Output the (X, Y) coordinate of the center of the cell containing the given text.  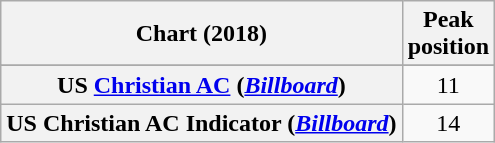
US Christian AC (Billboard) (202, 85)
Peak position (448, 34)
US Christian AC Indicator (Billboard) (202, 123)
Chart (2018) (202, 34)
11 (448, 85)
14 (448, 123)
